Search for the cell housing the specified text and yield its [x, y] center coordinate. 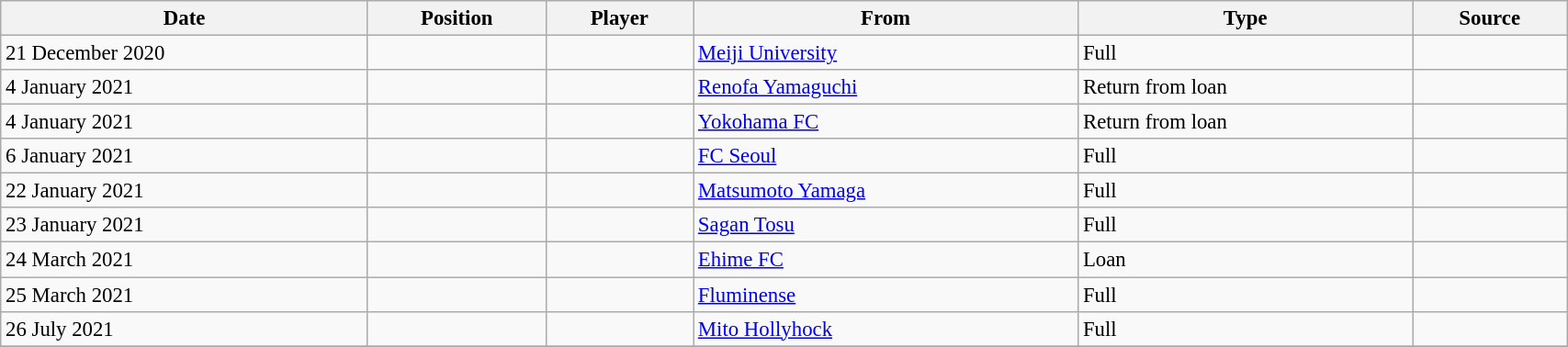
Loan [1246, 260]
Date [185, 18]
21 December 2020 [185, 53]
Player [619, 18]
FC Seoul [886, 156]
Mito Hollyhock [886, 329]
Sagan Tosu [886, 225]
25 March 2021 [185, 295]
Source [1490, 18]
Matsumoto Yamaga [886, 191]
From [886, 18]
Ehime FC [886, 260]
Position [457, 18]
Renofa Yamaguchi [886, 87]
26 July 2021 [185, 329]
6 January 2021 [185, 156]
24 March 2021 [185, 260]
22 January 2021 [185, 191]
Meiji University [886, 53]
23 January 2021 [185, 225]
Yokohama FC [886, 122]
Type [1246, 18]
Fluminense [886, 295]
